Return [x, y] of the center of cell containing provided text 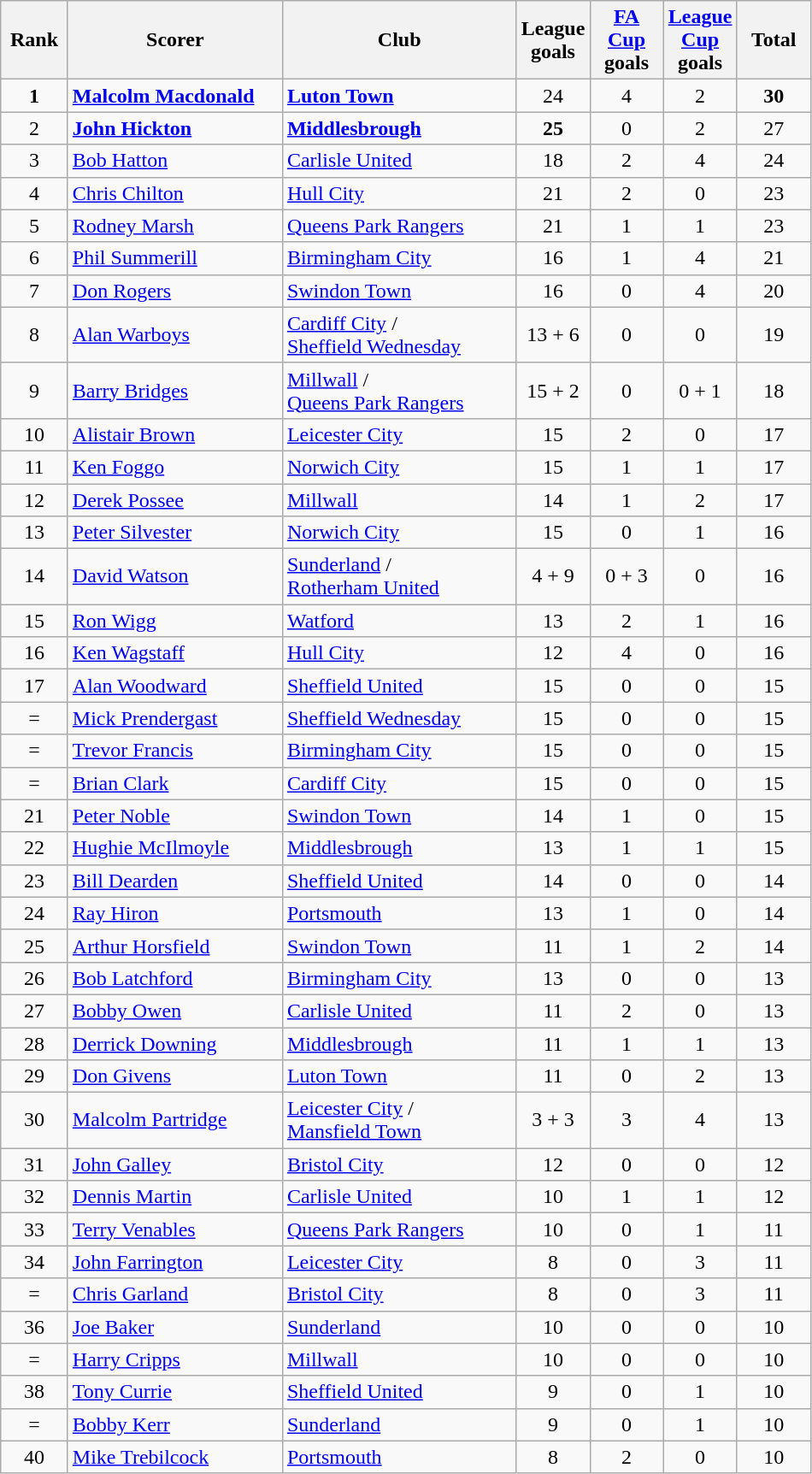
Don Givens [174, 1076]
15 + 2 [553, 390]
Cardiff City /Sheffield Wednesday [399, 335]
Bill Dearden [174, 881]
Sunderland /Rotherham United [399, 576]
Tony Currie [174, 1392]
David Watson [174, 576]
Peter Silvester [174, 533]
Terry Venables [174, 1229]
Trevor Francis [174, 751]
20 [774, 291]
Club [399, 40]
Harry Cripps [174, 1359]
28 [34, 1044]
Sheffield Wednesday [399, 718]
Ken Foggo [174, 467]
Bobby Kerr [174, 1424]
Ken Wagstaff [174, 653]
League goals [553, 40]
Mike Trebilcock [174, 1457]
22 [34, 848]
40 [34, 1457]
0 + 1 [700, 390]
Bob Latchford [174, 978]
Total [774, 40]
Malcolm Partridge [174, 1120]
Malcolm Macdonald [174, 96]
Derrick Downing [174, 1044]
FA Cup goals [627, 40]
Rank [34, 40]
League Cup goals [700, 40]
4 + 9 [553, 576]
36 [34, 1327]
Scorer [174, 40]
John Hickton [174, 128]
0 + 3 [627, 576]
Millwall / Queens Park Rangers [399, 390]
Ron Wigg [174, 621]
7 [34, 291]
31 [34, 1164]
6 [34, 258]
Phil Summerill [174, 258]
John Galley [174, 1164]
13 + 6 [553, 335]
33 [34, 1229]
Alan Warboys [174, 335]
Alistair Brown [174, 434]
Chris Chilton [174, 193]
26 [34, 978]
29 [34, 1076]
Peter Noble [174, 816]
Mick Prendergast [174, 718]
Alan Woodward [174, 686]
Chris Garland [174, 1294]
Cardiff City [399, 783]
32 [34, 1197]
Rodney Marsh [174, 226]
Dennis Martin [174, 1197]
Hughie McIlmoyle [174, 848]
Ray Hiron [174, 913]
John Farrington [174, 1262]
Bobby Owen [174, 1011]
19 [774, 335]
Barry Bridges [174, 390]
Brian Clark [174, 783]
Bob Hatton [174, 161]
Joe Baker [174, 1327]
Derek Possee [174, 500]
5 [34, 226]
34 [34, 1262]
Watford [399, 621]
Arthur Horsfield [174, 946]
38 [34, 1392]
Leicester City /Mansfield Town [399, 1120]
3 + 3 [553, 1120]
Don Rogers [174, 291]
